Locate the cell with the specified text and output its [x, y] center coordinate. 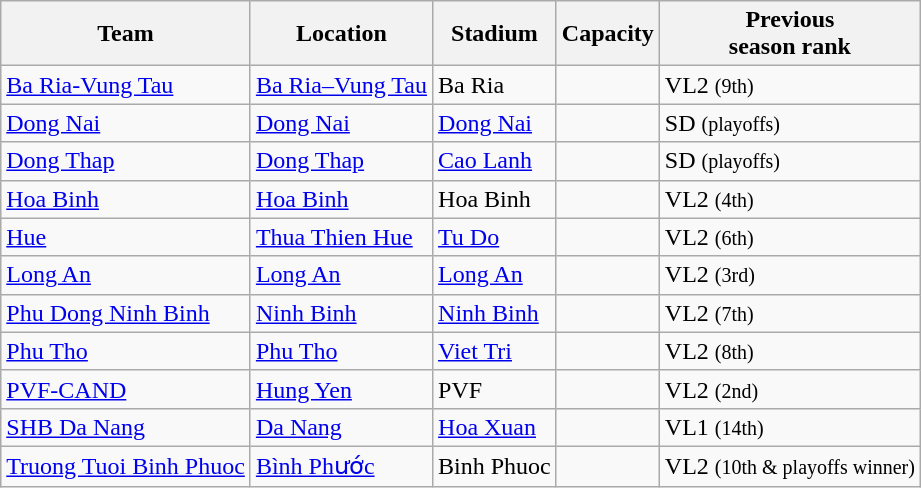
Thua Thien Hue [341, 237]
Tu Do [495, 237]
Stadium [495, 34]
VL2 (6th) [790, 237]
Binh Phuoc [495, 466]
Phu Dong Ninh Binh [126, 313]
Viet Tri [495, 351]
Ba Ria–Vung Tau [341, 85]
Previousseason rank [790, 34]
Ba Ria-Vung Tau [126, 85]
Ba Ria [495, 85]
VL2 (8th) [790, 351]
VL2 (2nd) [790, 389]
Hoa Xuan [495, 427]
Team [126, 34]
Location [341, 34]
PVF-CAND [126, 389]
Hue [126, 237]
PVF [495, 389]
VL1 (14th) [790, 427]
VL2 (3rd) [790, 275]
VL2 (4th) [790, 199]
Hung Yen [341, 389]
VL2 (9th) [790, 85]
Truong Tuoi Binh Phuoc [126, 466]
Cao Lanh [495, 161]
VL2 (7th) [790, 313]
SHB Da Nang [126, 427]
Capacity [608, 34]
VL2 (10th & playoffs winner) [790, 466]
Bình Phước [341, 466]
Da Nang [341, 427]
